Detect which cell encompasses the target text, then output its (X, Y) center coordinate. 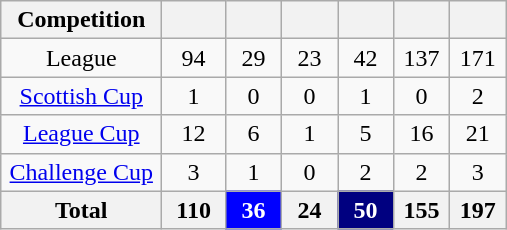
110 (194, 210)
24 (309, 210)
Challenge Cup (82, 172)
League Cup (82, 134)
League (82, 58)
171 (478, 58)
197 (478, 210)
50 (366, 210)
137 (422, 58)
155 (422, 210)
Total (82, 210)
Scottish Cup (82, 96)
5 (366, 134)
12 (194, 134)
94 (194, 58)
23 (309, 58)
16 (422, 134)
6 (253, 134)
21 (478, 134)
42 (366, 58)
29 (253, 58)
Competition (82, 20)
36 (253, 210)
